Return (X, Y) of the center of cell containing provided text 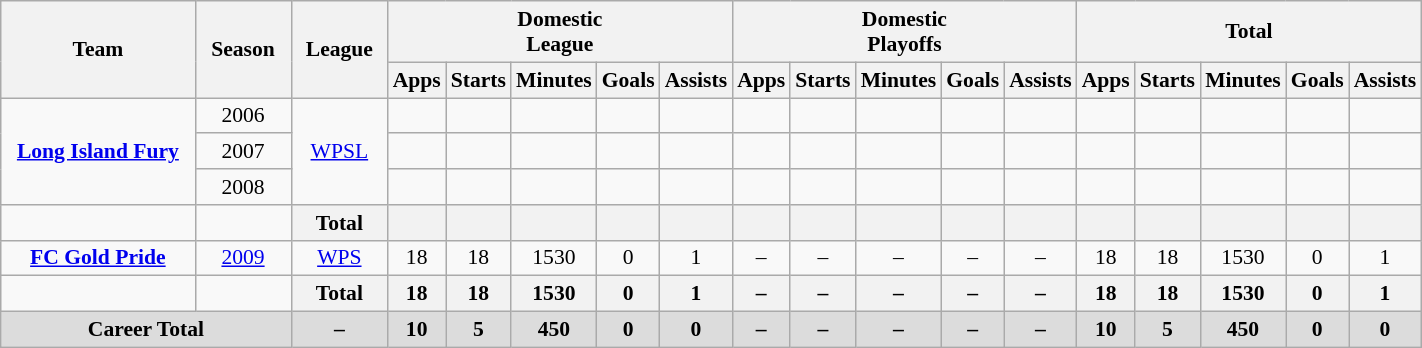
DomesticLeague (560, 32)
DomesticPlayoffs (904, 32)
WPS (340, 258)
FC Gold Pride (98, 258)
2007 (243, 152)
2006 (243, 116)
Long Island Fury (98, 152)
2009 (243, 258)
Career Total (146, 330)
Season (243, 50)
WPSL (340, 152)
League (340, 50)
Team (98, 50)
2008 (243, 187)
